From the cell containing the given text, extract its center point as [X, Y] coordinate. 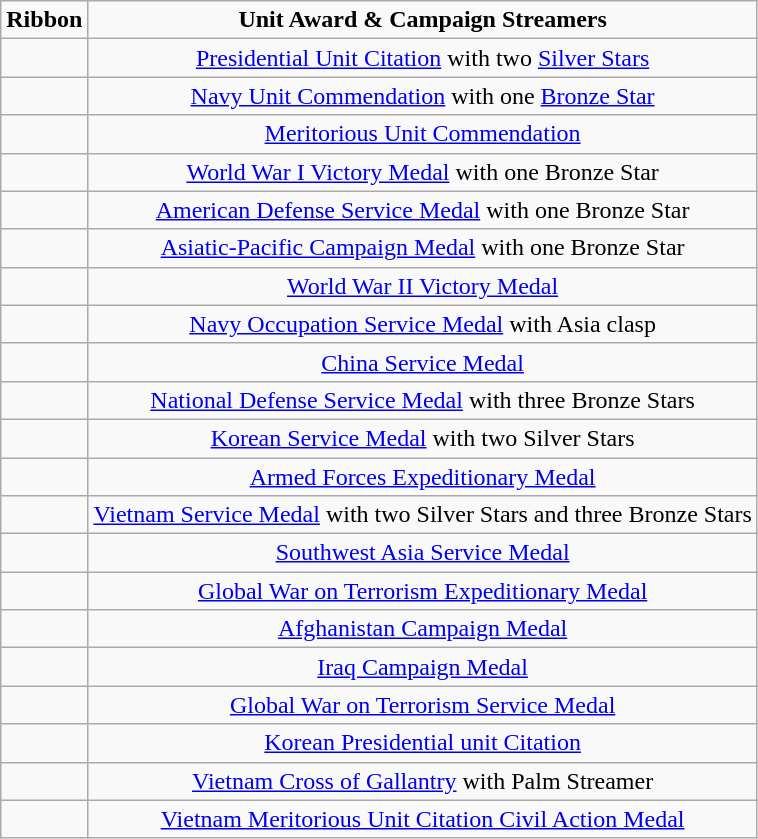
Global War on Terrorism Expeditionary Medal [422, 591]
Navy Occupation Service Medal with Asia clasp [422, 324]
Korean Service Medal with two Silver Stars [422, 438]
World War II Victory Medal [422, 286]
National Defense Service Medal with three Bronze Stars [422, 400]
Vietnam Meritorious Unit Citation Civil Action Medal [422, 819]
Unit Award & Campaign Streamers [422, 20]
Ribbon [44, 20]
Navy Unit Commendation with one Bronze Star [422, 96]
American Defense Service Medal with one Bronze Star [422, 210]
Global War on Terrorism Service Medal [422, 705]
Meritorious Unit Commendation [422, 134]
China Service Medal [422, 362]
Southwest Asia Service Medal [422, 553]
Armed Forces Expeditionary Medal [422, 477]
Vietnam Service Medal with two Silver Stars and three Bronze Stars [422, 515]
Vietnam Cross of Gallantry with Palm Streamer [422, 781]
Iraq Campaign Medal [422, 667]
Afghanistan Campaign Medal [422, 629]
Asiatic-Pacific Campaign Medal with one Bronze Star [422, 248]
Presidential Unit Citation with two Silver Stars [422, 58]
Korean Presidential unit Citation [422, 743]
World War I Victory Medal with one Bronze Star [422, 172]
